Return [X, Y] of the center of cell containing provided text 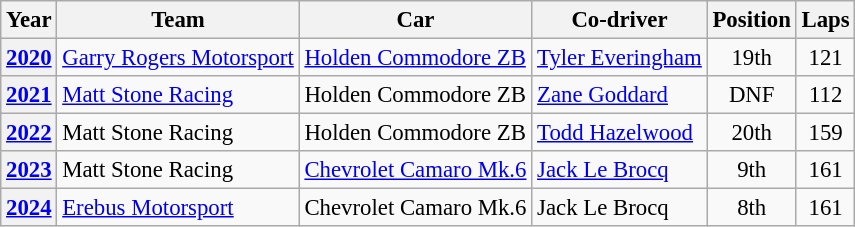
2024 [29, 208]
159 [826, 133]
Co-driver [620, 20]
Laps [826, 20]
Erebus Motorsport [178, 208]
2020 [29, 58]
2022 [29, 133]
Position [752, 20]
20th [752, 133]
2021 [29, 95]
121 [826, 58]
DNF [752, 95]
2023 [29, 170]
Zane Goddard [620, 95]
Garry Rogers Motorsport [178, 58]
Todd Hazelwood [620, 133]
8th [752, 208]
9th [752, 170]
19th [752, 58]
Tyler Everingham [620, 58]
112 [826, 95]
Car [416, 20]
Year [29, 20]
Team [178, 20]
